Locate the cell with the specified text and output its [X, Y] center coordinate. 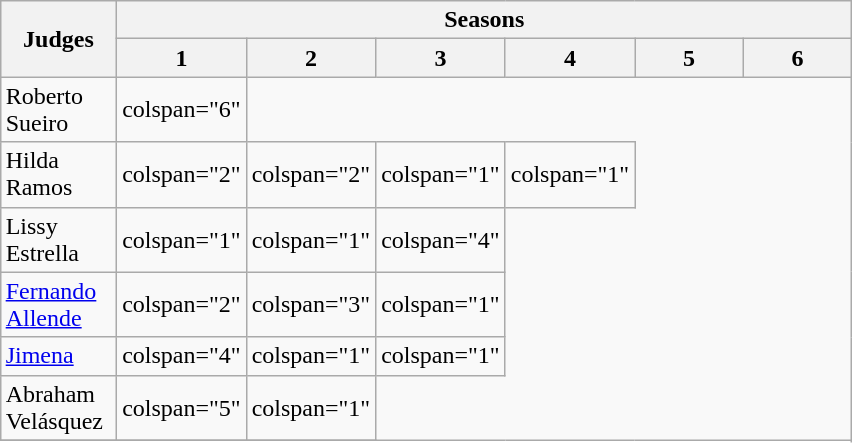
colspan="6" [182, 110]
Roberto Sueiro [58, 110]
Judges [58, 39]
6 [798, 58]
2 [311, 58]
Jimena [58, 356]
Fernando Allende [58, 304]
Seasons [484, 20]
5 [690, 58]
colspan="5" [182, 408]
Hilda Ramos [58, 174]
1 [182, 58]
3 [441, 58]
4 [570, 58]
colspan="3" [311, 304]
Lissy Estrella [58, 240]
Abraham Velásquez [58, 408]
